Scan for the cell matching the given text and deliver its [X, Y] coordinate at center. 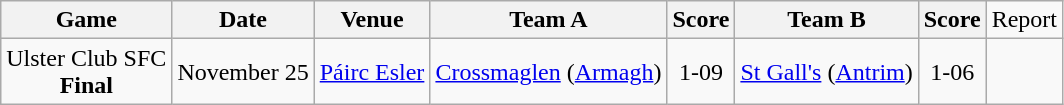
Date [243, 20]
Venue [372, 20]
Páirc Esler [372, 72]
Report [1024, 20]
Ulster Club SFCFinal [86, 72]
1-06 [952, 72]
St Gall's (Antrim) [826, 72]
Crossmaglen (Armagh) [548, 72]
Team A [548, 20]
Game [86, 20]
1-09 [701, 72]
Team B [826, 20]
November 25 [243, 72]
